Pinpoint the cell where the given text exists, returning its [X, Y] midpoint coordinate. 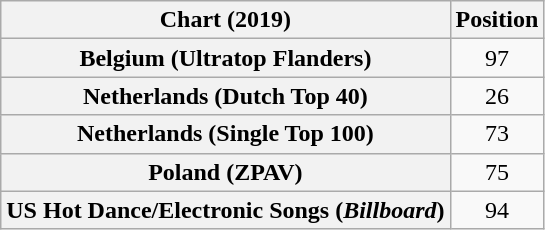
Belgium (Ultratop Flanders) [226, 58]
Poland (ZPAV) [226, 172]
Position [497, 20]
Chart (2019) [226, 20]
94 [497, 210]
US Hot Dance/Electronic Songs (Billboard) [226, 210]
26 [497, 96]
73 [497, 134]
Netherlands (Single Top 100) [226, 134]
Netherlands (Dutch Top 40) [226, 96]
97 [497, 58]
75 [497, 172]
